Extract the (X, Y) coordinate from the center of the cell holding the provided text.  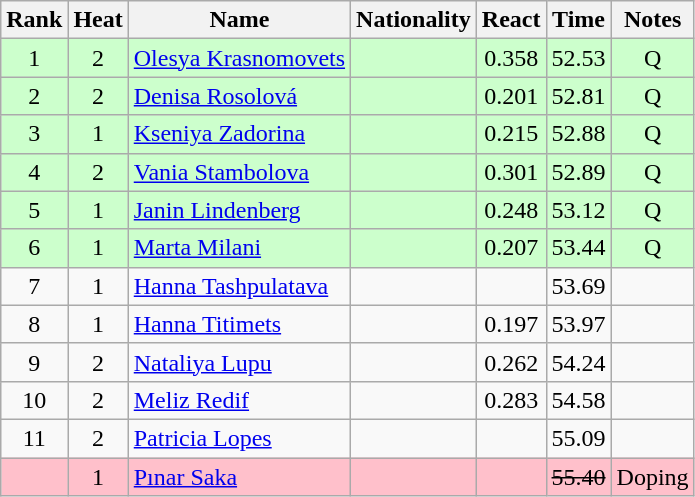
Denisa Rosolová (239, 96)
55.40 (578, 477)
52.81 (578, 96)
React (511, 20)
Hanna Tashpulatava (239, 286)
0.358 (511, 58)
Janin Lindenberg (239, 210)
Patricia Lopes (239, 438)
Marta Milani (239, 248)
Vania Stambolova (239, 172)
Meliz Redif (239, 400)
0.207 (511, 248)
6 (34, 248)
Doping (652, 477)
0.283 (511, 400)
Nataliya Lupu (239, 362)
52.89 (578, 172)
7 (34, 286)
53.69 (578, 286)
Nationality (414, 20)
9 (34, 362)
Name (239, 20)
4 (34, 172)
52.88 (578, 134)
Heat (98, 20)
52.53 (578, 58)
53.97 (578, 324)
0.262 (511, 362)
Rank (34, 20)
0.215 (511, 134)
54.58 (578, 400)
0.248 (511, 210)
10 (34, 400)
0.201 (511, 96)
3 (34, 134)
0.301 (511, 172)
5 (34, 210)
53.44 (578, 248)
Time (578, 20)
11 (34, 438)
8 (34, 324)
Pınar Saka (239, 477)
55.09 (578, 438)
Hanna Titimets (239, 324)
Kseniya Zadorina (239, 134)
Olesya Krasnomovets (239, 58)
Notes (652, 20)
53.12 (578, 210)
0.197 (511, 324)
54.24 (578, 362)
